Capture the cell that displays the provided text and extract its (X, Y) central coordinate. 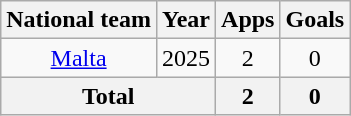
2025 (186, 58)
Goals (315, 20)
National team (79, 20)
Malta (79, 58)
Year (186, 20)
Apps (248, 20)
Total (108, 96)
